Output the [x, y] coordinate of the center of the cell containing the given text.  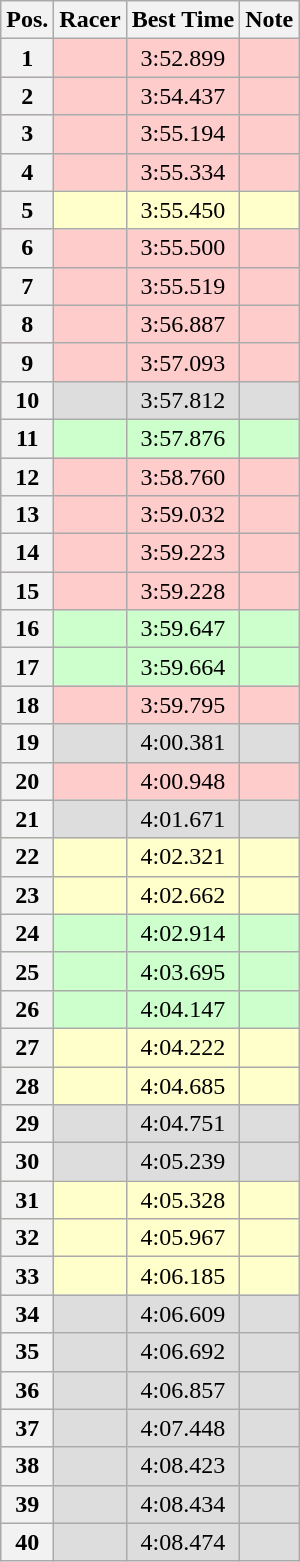
4:05.967 [183, 1238]
4:07.448 [183, 1428]
3:57.876 [183, 438]
35 [28, 1352]
30 [28, 1162]
4:08.474 [183, 1542]
3:57.093 [183, 362]
7 [28, 286]
20 [28, 781]
4:08.423 [183, 1466]
16 [28, 629]
4:05.328 [183, 1200]
3:55.450 [183, 210]
4:05.239 [183, 1162]
4:04.685 [183, 1085]
Best Time [183, 20]
9 [28, 362]
4:06.692 [183, 1352]
13 [28, 515]
4:00.948 [183, 781]
4:04.751 [183, 1124]
8 [28, 324]
12 [28, 477]
34 [28, 1314]
27 [28, 1047]
14 [28, 553]
4:00.381 [183, 743]
4:08.434 [183, 1504]
19 [28, 743]
21 [28, 819]
Note [270, 20]
3:54.437 [183, 96]
4:04.222 [183, 1047]
33 [28, 1276]
37 [28, 1428]
1 [28, 58]
3:55.334 [183, 172]
26 [28, 1009]
4:03.695 [183, 971]
3:58.760 [183, 477]
22 [28, 857]
4:06.609 [183, 1314]
17 [28, 667]
3:59.664 [183, 667]
3:59.223 [183, 553]
15 [28, 591]
3:55.500 [183, 248]
3:57.812 [183, 400]
3:59.647 [183, 629]
25 [28, 971]
39 [28, 1504]
3:59.228 [183, 591]
Pos. [28, 20]
10 [28, 400]
24 [28, 933]
11 [28, 438]
32 [28, 1238]
3:59.795 [183, 705]
2 [28, 96]
38 [28, 1466]
4:06.185 [183, 1276]
28 [28, 1085]
31 [28, 1200]
3:56.887 [183, 324]
5 [28, 210]
3 [28, 134]
18 [28, 705]
4:04.147 [183, 1009]
3:55.519 [183, 286]
23 [28, 895]
4:02.321 [183, 857]
3:55.194 [183, 134]
3:59.032 [183, 515]
4:02.914 [183, 933]
4 [28, 172]
3:52.899 [183, 58]
4:02.662 [183, 895]
29 [28, 1124]
40 [28, 1542]
36 [28, 1390]
6 [28, 248]
4:01.671 [183, 819]
4:06.857 [183, 1390]
Racer [90, 20]
